Search for the cell housing the specified text and yield its [x, y] center coordinate. 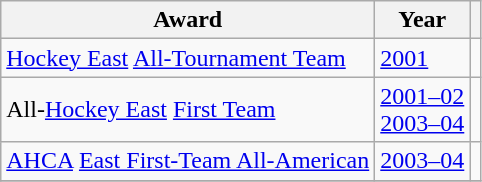
2001 [422, 58]
AHCA East First-Team All-American [188, 161]
2001–022003–04 [422, 110]
Year [422, 20]
2003–04 [422, 161]
All-Hockey East First Team [188, 110]
Hockey East All-Tournament Team [188, 58]
Award [188, 20]
